Scan for the cell matching the given text and deliver its [X, Y] coordinate at center. 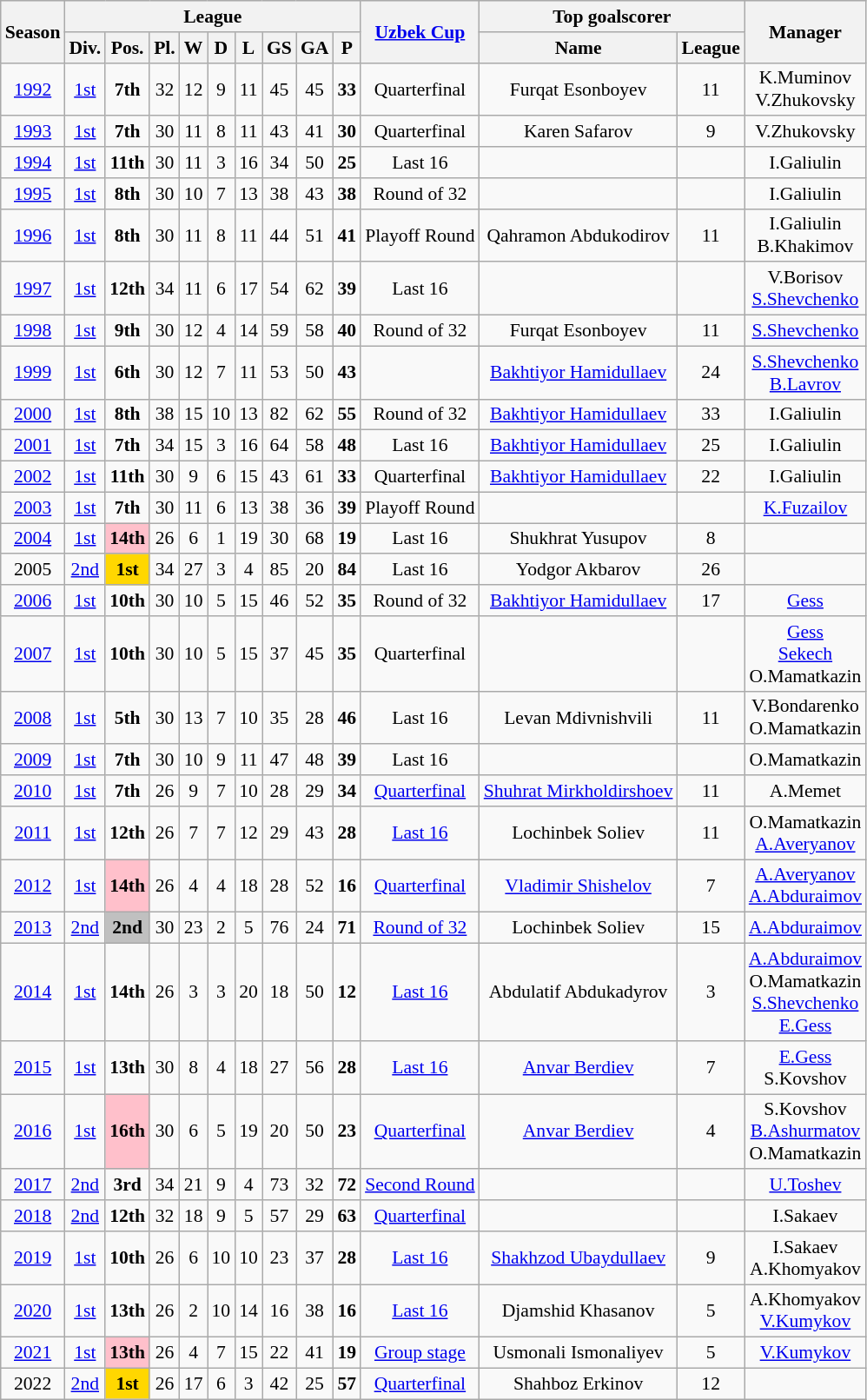
Shakhzod Ubaydullaev [579, 1258]
W [194, 48]
GA [314, 48]
61 [314, 477]
Djamshid Khasanov [579, 1310]
Shuhrat Mirkholdirshoev [579, 791]
1994 [33, 163]
I.Galiulin B.Khakimov [805, 235]
Gess [805, 600]
2021 [33, 1353]
71 [347, 928]
P [347, 48]
1995 [33, 194]
V.Kumykov [805, 1353]
2013 [33, 928]
56 [314, 1067]
1996 [33, 235]
76 [280, 928]
S.Shevchenko B.Lavrov [805, 372]
2018 [33, 1216]
2001 [33, 446]
2009 [33, 760]
Season [33, 31]
55 [347, 415]
Second Round [420, 1185]
2003 [33, 508]
2015 [33, 1067]
6th [127, 372]
V.Borisov S.Shevchenko [805, 289]
16th [127, 1131]
9th [127, 331]
Usmonali Ismonaliyev [579, 1353]
1998 [33, 331]
Pos. [127, 48]
Abdulatif Abdukadyrov [579, 992]
1997 [33, 289]
L [248, 48]
K.Fuzailov [805, 508]
63 [347, 1216]
Div. [85, 48]
51 [314, 235]
2006 [33, 600]
Group stage [420, 1353]
Qahramon Abdukodirov [579, 235]
I.Sakaev A.Khomyakov [805, 1258]
36 [314, 508]
Yodgor Akbarov [579, 570]
84 [347, 570]
Karen Safarov [579, 132]
47 [280, 760]
A.Abduraimov [805, 928]
O.Mamatkazin A.Averyanov [805, 833]
2005 [33, 570]
Shahboz Erkinov [579, 1384]
K.Muminov V.Zhukovsky [805, 89]
2014 [33, 992]
E.Gess S.Kovshov [805, 1067]
Name [579, 48]
A.Memet [805, 791]
40 [347, 331]
1992 [33, 89]
1 [221, 539]
85 [280, 570]
2004 [33, 539]
68 [314, 539]
D [221, 48]
A.Khomyakov V.Kumykov [805, 1310]
A.Abduraimov O.Mamatkazin S.Shevchenko E.Gess [805, 992]
73 [280, 1185]
Levan Mdivnishvili [579, 718]
V.Zhukovsky [805, 132]
72 [347, 1185]
2008 [33, 718]
42 [280, 1384]
Pl. [165, 48]
V.Bondarenko O.Mamatkazin [805, 718]
1999 [33, 372]
82 [280, 415]
GS [280, 48]
O.Mamatkazin [805, 760]
Manager [805, 31]
2016 [33, 1131]
54 [280, 289]
2020 [33, 1310]
2022 [33, 1384]
Shukhrat Yusupov [579, 539]
2000 [33, 415]
2019 [33, 1258]
Uzbek Cup [420, 31]
2017 [33, 1185]
U.Toshev [805, 1185]
53 [280, 372]
S.Shevchenko [805, 331]
59 [280, 331]
5th [127, 718]
44 [280, 235]
1993 [33, 132]
21 [194, 1185]
Vladimir Shishelov [579, 886]
2012 [33, 886]
2002 [33, 477]
3rd [127, 1185]
64 [280, 446]
S.Kovshov B.Ashurmatov O.Mamatkazin [805, 1131]
A.Averyanov A.Abduraimov [805, 886]
Gess Sekech O.Mamatkazin [805, 654]
I.Sakaev [805, 1216]
2007 [33, 654]
2010 [33, 791]
2011 [33, 833]
Top goalscorer [612, 17]
